Identify which cell holds the provided text, then report its (X, Y) central coordinate. 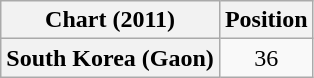
Position (266, 20)
36 (266, 58)
South Korea (Gaon) (110, 58)
Chart (2011) (110, 20)
